Extract the (x, y) coordinate from the center of the cell holding the provided text.  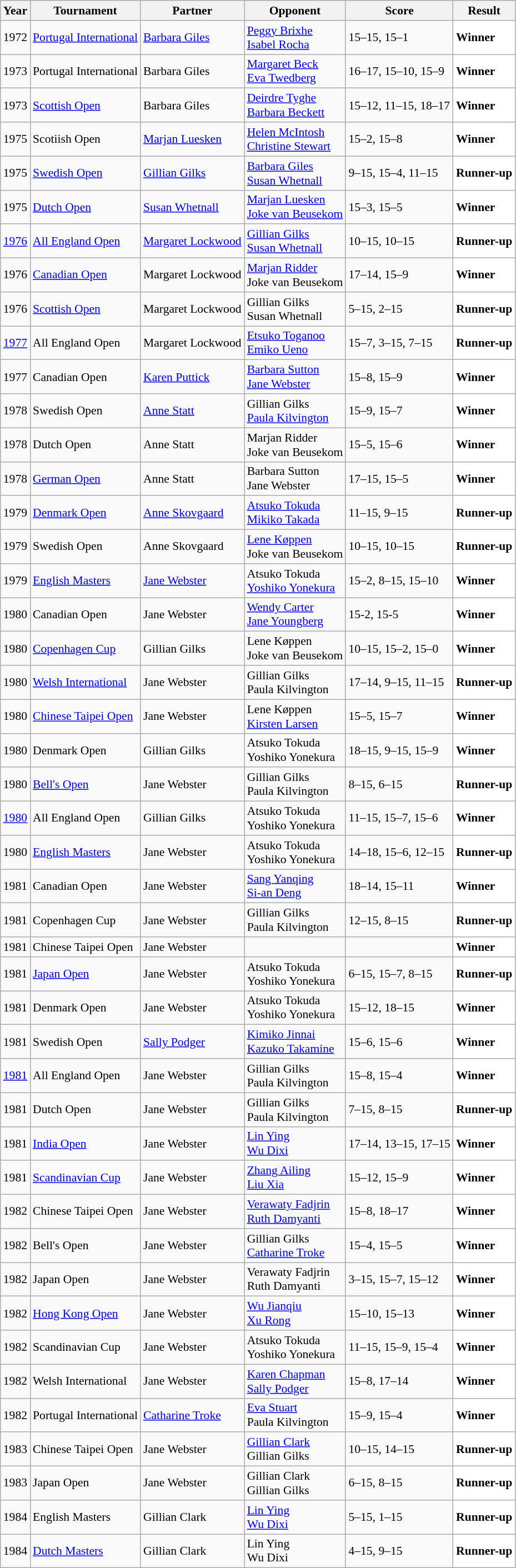
Etsuko Toganoo Emiko Ueno (295, 343)
15–5, 15–6 (399, 444)
Zhang Ailing Liu Xia (295, 1178)
15–7, 3–15, 7–15 (399, 343)
Opponent (295, 11)
15–8, 17–14 (399, 1381)
15–12, 15–9 (399, 1178)
Partner (192, 11)
15–8, 18–17 (399, 1212)
Karen Chapman Sally Podger (295, 1381)
German Open (86, 479)
Helen McIntosh Christine Stewart (295, 139)
Marjan Luesken (192, 139)
5–15, 1–15 (399, 1517)
Peggy Brixhe Isabel Rocha (295, 38)
18–14, 15–11 (399, 886)
15–4, 15–5 (399, 1245)
10–15, 15–2, 15–0 (399, 649)
15–15, 15–1 (399, 38)
Karen Puttick (192, 377)
15–2, 8–15, 15–10 (399, 581)
15–3, 15–5 (399, 207)
15–12, 18–15 (399, 1008)
Barbara Giles Susan Whetnall (295, 173)
Tournament (86, 11)
Wu Jianqiu Xu Rong (295, 1313)
1972 (16, 38)
Year (16, 11)
17–14, 9–15, 11–15 (399, 682)
6–15, 8–15 (399, 1483)
5–15, 2–15 (399, 309)
Sang Yanqing Si-an Deng (295, 886)
Score (399, 11)
Wendy Carter Jane Youngberg (295, 614)
15-2, 15-5 (399, 614)
Hong Kong Open (86, 1313)
India Open (86, 1143)
Atsuko Tokuda Mikiko Takada (295, 513)
Eva Stuart Paula Kilvington (295, 1415)
Result (484, 11)
10–15, 14–15 (399, 1450)
6–15, 15–7, 8–15 (399, 974)
7–15, 8–15 (399, 1110)
Susan Whetnall (192, 207)
8–15, 6–15 (399, 784)
17–14, 15–9 (399, 275)
18–15, 9–15, 15–9 (399, 750)
Gillian Gilks Catharine Troke (295, 1245)
15–2, 15–8 (399, 139)
Lene Køppen Kirsten Larsen (295, 717)
Sally Podger (192, 1042)
17–15, 15–5 (399, 479)
11–15, 15–7, 15–6 (399, 819)
11–15, 9–15 (399, 513)
15–6, 15–6 (399, 1042)
15–5, 15–7 (399, 717)
Catharine Troke (192, 1415)
Marjan Luesken Joke van Beusekom (295, 207)
15–8, 15–9 (399, 377)
12–15, 8–15 (399, 920)
Scotiish Open (86, 139)
15–9, 15–7 (399, 411)
15–9, 15–4 (399, 1415)
15–8, 15–4 (399, 1075)
15–12, 11–15, 18–17 (399, 106)
Dutch Masters (86, 1551)
Deirdre Tyghe Barbara Beckett (295, 106)
14–18, 15–6, 12–15 (399, 852)
17–14, 13–15, 17–15 (399, 1143)
Margaret Beck Eva Twedberg (295, 71)
16–17, 15–10, 15–9 (399, 71)
3–15, 15–7, 15–12 (399, 1280)
Kimiko Jinnai Kazuko Takamine (295, 1042)
11–15, 15–9, 15–4 (399, 1347)
4–15, 9–15 (399, 1551)
9–15, 15–4, 11–15 (399, 173)
15–10, 15–13 (399, 1313)
